Locate the cell with the specified text and output its (X, Y) center coordinate. 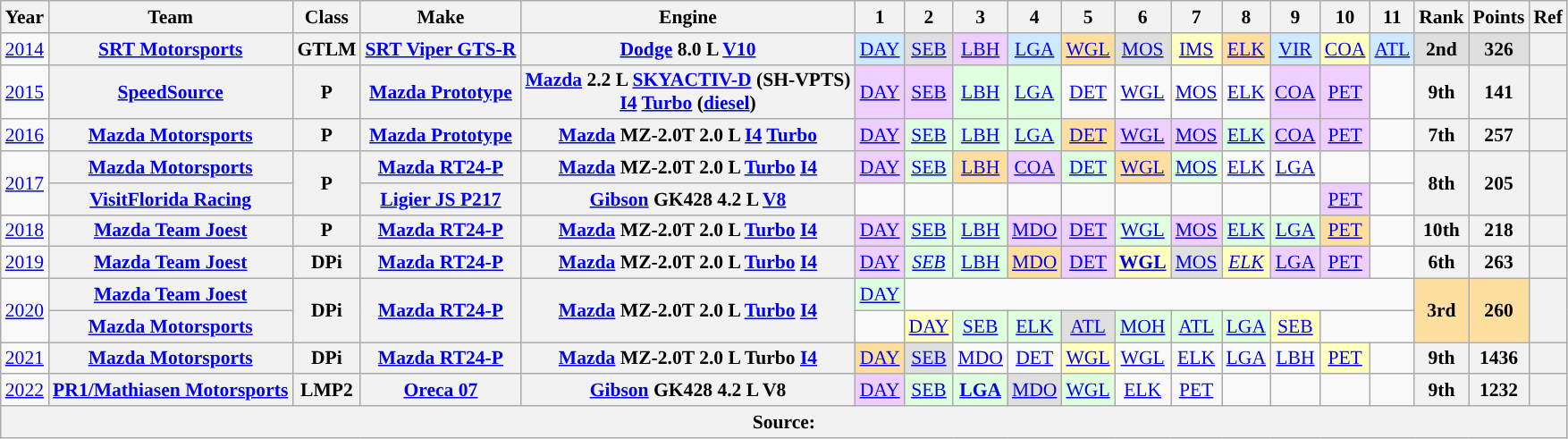
3rd (1441, 311)
2021 (25, 359)
Points (1499, 17)
3 (980, 17)
9 (1295, 17)
11 (1392, 17)
205 (1499, 182)
Mazda 2.2 L SKYACTIV-D (SH-VPTS) I4 Turbo (diesel) (687, 91)
Rank (1441, 17)
7th (1441, 136)
257 (1499, 136)
PR1/Mathiasen Motorsports (170, 391)
Team (170, 17)
1232 (1499, 391)
263 (1499, 263)
SRT Motorsports (170, 49)
2019 (25, 263)
1436 (1499, 359)
7 (1196, 17)
Dodge 8.0 L V10 (687, 49)
IMS (1196, 49)
10th (1441, 231)
2018 (25, 231)
2022 (25, 391)
4 (1035, 17)
Ref (1547, 17)
2016 (25, 136)
326 (1499, 49)
SpeedSource (170, 91)
2015 (25, 91)
5 (1087, 17)
Mazda MZ-2.0T 2.0 L I4 Turbo (687, 136)
Ligier JS P217 (440, 199)
Oreca 07 (440, 391)
141 (1499, 91)
Class (326, 17)
2nd (1441, 49)
MOH (1142, 326)
2017 (25, 182)
10 (1345, 17)
8th (1441, 182)
VIR (1295, 49)
Engine (687, 17)
6th (1441, 263)
2020 (25, 311)
GTLM (326, 49)
1 (880, 17)
260 (1499, 311)
Source: (784, 422)
8 (1246, 17)
218 (1499, 231)
VisitFlorida Racing (170, 199)
2014 (25, 49)
LMP2 (326, 391)
2 (928, 17)
Year (25, 17)
Make (440, 17)
SRT Viper GTS-R (440, 49)
6 (1142, 17)
